For the text-containing cell, return its midpoint in (x, y) coordinate format. 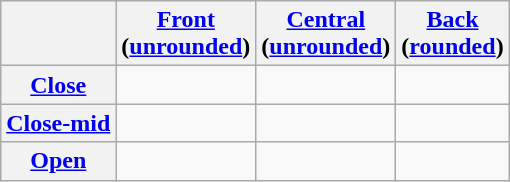
Front(unrounded) (186, 34)
Central(unrounded) (326, 34)
Open (58, 161)
Close-mid (58, 123)
Back(rounded) (452, 34)
Close (58, 85)
